Capture the cell that displays the provided text and extract its (X, Y) central coordinate. 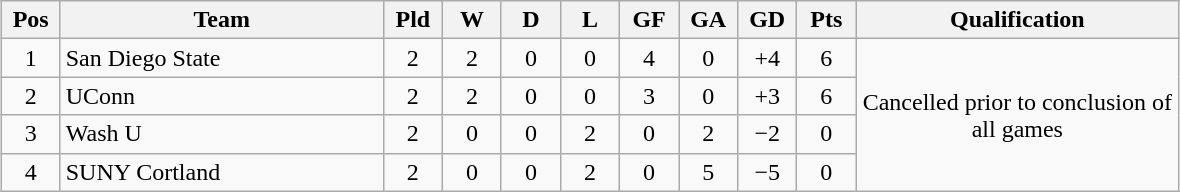
GA (708, 20)
Cancelled prior to conclusion of all games (1018, 115)
W (472, 20)
SUNY Cortland (222, 172)
−5 (768, 172)
+3 (768, 96)
Pld (412, 20)
5 (708, 172)
GD (768, 20)
D (530, 20)
Pts (826, 20)
UConn (222, 96)
Team (222, 20)
−2 (768, 134)
GF (650, 20)
1 (30, 58)
Qualification (1018, 20)
L (590, 20)
Wash U (222, 134)
Pos (30, 20)
+4 (768, 58)
San Diego State (222, 58)
